From the cell containing the given text, extract its center point as [x, y] coordinate. 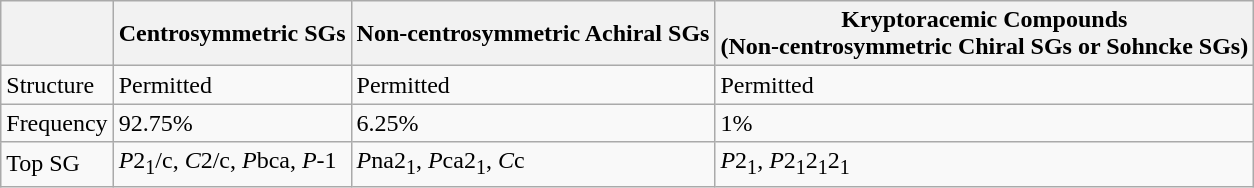
1% [984, 123]
Top SG [57, 164]
Non-centrosymmetric Achiral SGs [533, 34]
Structure [57, 85]
92.75% [232, 123]
Frequency [57, 123]
6.25% [533, 123]
P21, P212121 [984, 164]
Pna21, Pca21, Cc [533, 164]
Centrosymmetric SGs [232, 34]
Kryptoracemic Compounds(Non-centrosymmetric Chiral SGs or Sohncke SGs) [984, 34]
P21/c, C2/c, Pbca, P-1 [232, 164]
